Output the [x, y] coordinate of the center of the cell containing the given text.  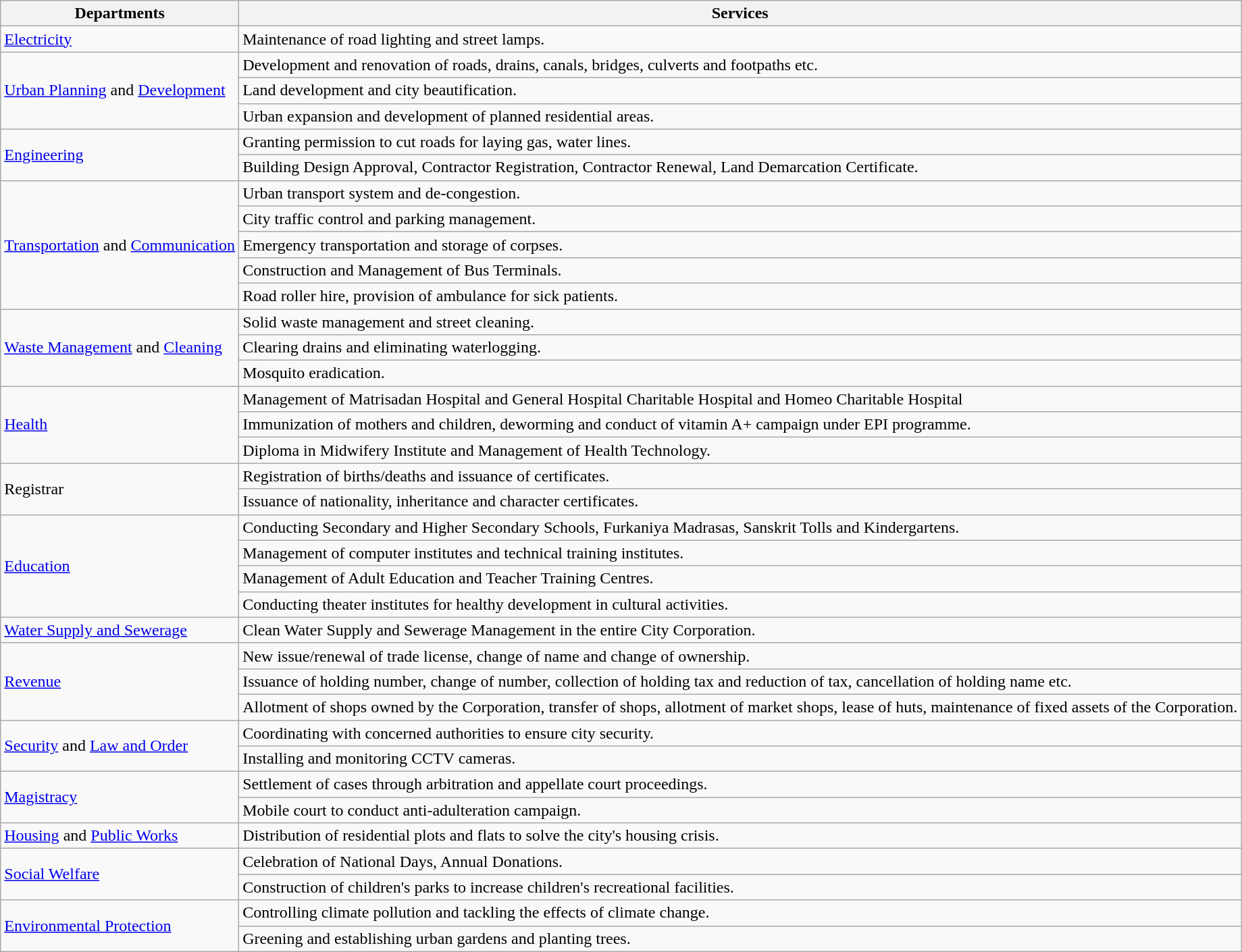
Celebration of National Days, Annual Donations. [740, 862]
Water Supply and Sewerage [120, 630]
Security and Law and Order [120, 745]
Magistracy [120, 797]
Urban transport system and de-congestion. [740, 193]
Conducting Secondary and Higher Secondary Schools, Furkaniya Madrasas, Sanskrit Tolls and Kindergartens. [740, 527]
Construction of children's parks to increase children's recreational facilities. [740, 887]
Solid waste management and street cleaning. [740, 322]
Maintenance of road lighting and street lamps. [740, 39]
Immunization of mothers and children, deworming and conduct of vitamin A+ campaign under EPI programme. [740, 425]
Mobile court to conduct anti-adulteration campaign. [740, 810]
Diploma in Midwifery Institute and Management of Health Technology. [740, 450]
Management of Matrisadan Hospital and General Hospital Charitable Hospital and Homeo Charitable Hospital [740, 399]
Development and renovation of roads, drains, canals, bridges, culverts and footpaths etc. [740, 65]
Housing and Public Works [120, 836]
Construction and Management of Bus Terminals. [740, 270]
Environmental Protection [120, 926]
Emergency transportation and storage of corpses. [740, 244]
Social Welfare [120, 874]
Waste Management and Cleaning [120, 348]
Transportation and Communication [120, 244]
Coordinating with concerned authorities to ensure city security. [740, 733]
Revenue [120, 681]
Departments [120, 14]
Clearing drains and eliminating waterlogging. [740, 348]
Services [740, 14]
Registrar [120, 489]
Greening and establishing urban gardens and planting trees. [740, 938]
Granting permission to cut roads for laying gas, water lines. [740, 142]
Electricity [120, 39]
Road roller hire, provision of ambulance for sick patients. [740, 296]
Registration of births/deaths and issuance of certificates. [740, 476]
Issuance of holding number, change of number, collection of holding tax and reduction of tax, cancellation of holding name etc. [740, 681]
City traffic control and parking management. [740, 219]
Installing and monitoring CCTV cameras. [740, 759]
Mosquito eradication. [740, 373]
Urban expansion and development of planned residential areas. [740, 116]
New issue/renewal of trade license, change of name and change of ownership. [740, 656]
Distribution of residential plots and flats to solve the city's housing crisis. [740, 836]
Settlement of cases through arbitration and appellate court proceedings. [740, 785]
Building Design Approval, Contractor Registration, Contractor Renewal, Land Demarcation Certificate. [740, 167]
Engineering [120, 155]
Management of Adult Education and Teacher Training Centres. [740, 579]
Controlling climate pollution and tackling the effects of climate change. [740, 913]
Urban Planning and Development [120, 90]
Education [120, 566]
Land development and city beautification. [740, 90]
Issuance of nationality, inheritance and character certificates. [740, 502]
Health [120, 425]
Clean Water Supply and Sewerage Management in the entire City Corporation. [740, 630]
Management of computer institutes and technical training institutes. [740, 553]
Conducting theater institutes for healthy development in cultural activities. [740, 604]
